Find where the given text appears and provide that cell's center as (x, y) coordinate. 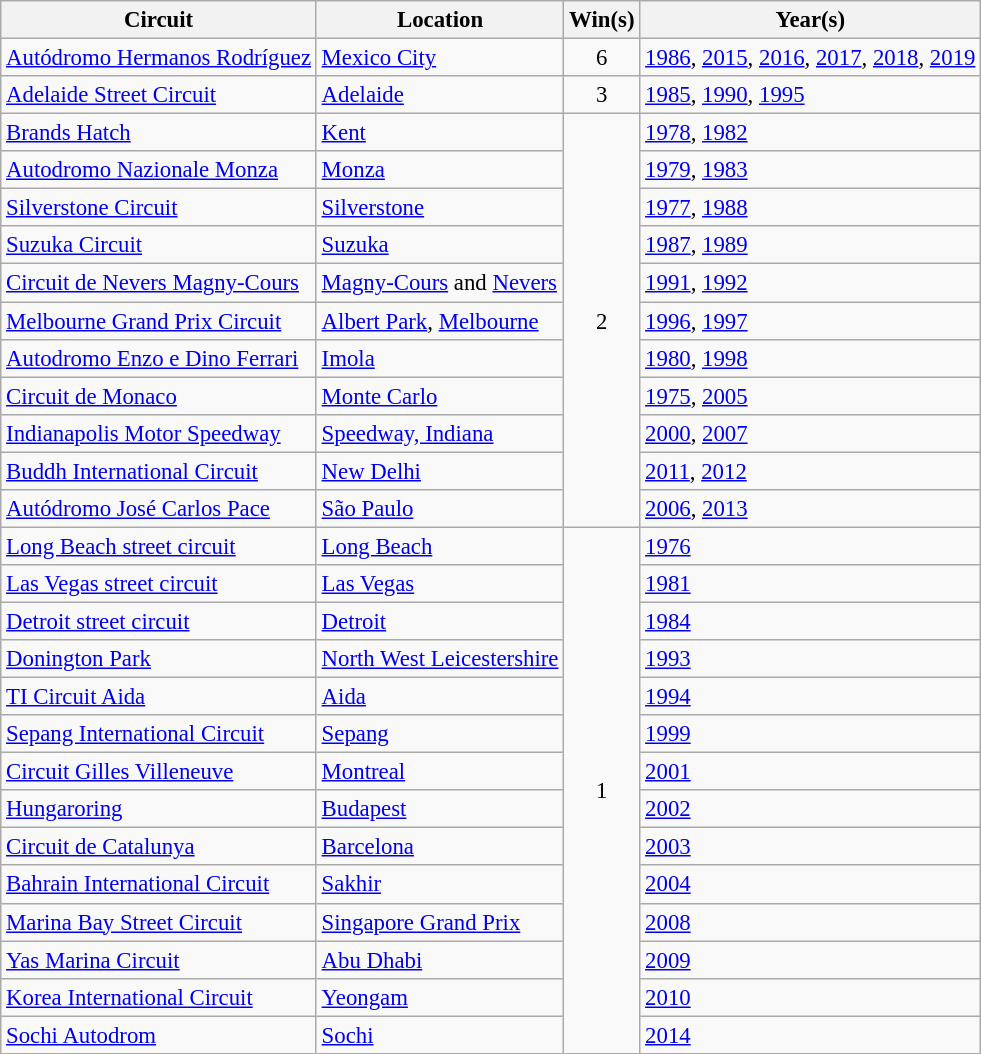
Yas Marina Circuit (159, 960)
Win(s) (602, 20)
1993 (810, 659)
New Delhi (440, 471)
TI Circuit Aida (159, 697)
Suzuka Circuit (159, 245)
1981 (810, 584)
Long Beach (440, 546)
1 (602, 790)
Bahrain International Circuit (159, 885)
1987, 1989 (810, 245)
1996, 1997 (810, 321)
Abu Dhabi (440, 960)
2001 (810, 772)
Brands Hatch (159, 133)
Sepang (440, 734)
Monza (440, 170)
Melbourne Grand Prix Circuit (159, 321)
Sochi Autodrom (159, 1035)
Montreal (440, 772)
Aida (440, 697)
1999 (810, 734)
2008 (810, 922)
Sakhir (440, 885)
Speedway, Indiana (440, 433)
1978, 1982 (810, 133)
Autódromo José Carlos Pace (159, 509)
Sepang International Circuit (159, 734)
Adelaide Street Circuit (159, 95)
Kent (440, 133)
1979, 1983 (810, 170)
Singapore Grand Prix (440, 922)
2002 (810, 809)
3 (602, 95)
Circuit de Nevers Magny-Cours (159, 283)
Circuit de Catalunya (159, 847)
Long Beach street circuit (159, 546)
Detroit (440, 621)
Mexico City (440, 58)
Donington Park (159, 659)
2006, 2013 (810, 509)
Year(s) (810, 20)
2009 (810, 960)
2014 (810, 1035)
2011, 2012 (810, 471)
2000, 2007 (810, 433)
Imola (440, 358)
Detroit street circuit (159, 621)
Location (440, 20)
Albert Park, Melbourne (440, 321)
Circuit (159, 20)
1977, 1988 (810, 208)
1980, 1998 (810, 358)
Las Vegas street circuit (159, 584)
Barcelona (440, 847)
2010 (810, 997)
2 (602, 321)
Monte Carlo (440, 396)
2004 (810, 885)
Korea International Circuit (159, 997)
1985, 1990, 1995 (810, 95)
Circuit Gilles Villeneuve (159, 772)
Las Vegas (440, 584)
1986, 2015, 2016, 2017, 2018, 2019 (810, 58)
1976 (810, 546)
Autodromo Nazionale Monza (159, 170)
Indianapolis Motor Speedway (159, 433)
Silverstone (440, 208)
Autodromo Enzo e Dino Ferrari (159, 358)
São Paulo (440, 509)
1984 (810, 621)
Hungaroring (159, 809)
6 (602, 58)
Sochi (440, 1035)
Autódromo Hermanos Rodríguez (159, 58)
1994 (810, 697)
1991, 1992 (810, 283)
Suzuka (440, 245)
Marina Bay Street Circuit (159, 922)
North West Leicestershire (440, 659)
Circuit de Monaco (159, 396)
Budapest (440, 809)
Silverstone Circuit (159, 208)
2003 (810, 847)
Adelaide (440, 95)
1975, 2005 (810, 396)
Magny-Cours and Nevers (440, 283)
Yeongam (440, 997)
Buddh International Circuit (159, 471)
